Output the (x, y) coordinate of the center of the cell containing the given text.  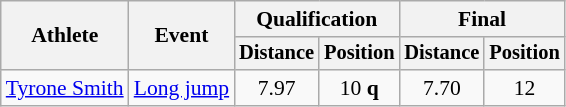
10 q (359, 88)
7.70 (442, 88)
Long jump (182, 88)
Athlete (65, 36)
12 (524, 88)
Event (182, 36)
Tyrone Smith (65, 88)
Qualification (316, 19)
Final (482, 19)
7.97 (276, 88)
